Output the [x, y] coordinate of the center of the cell containing the given text.  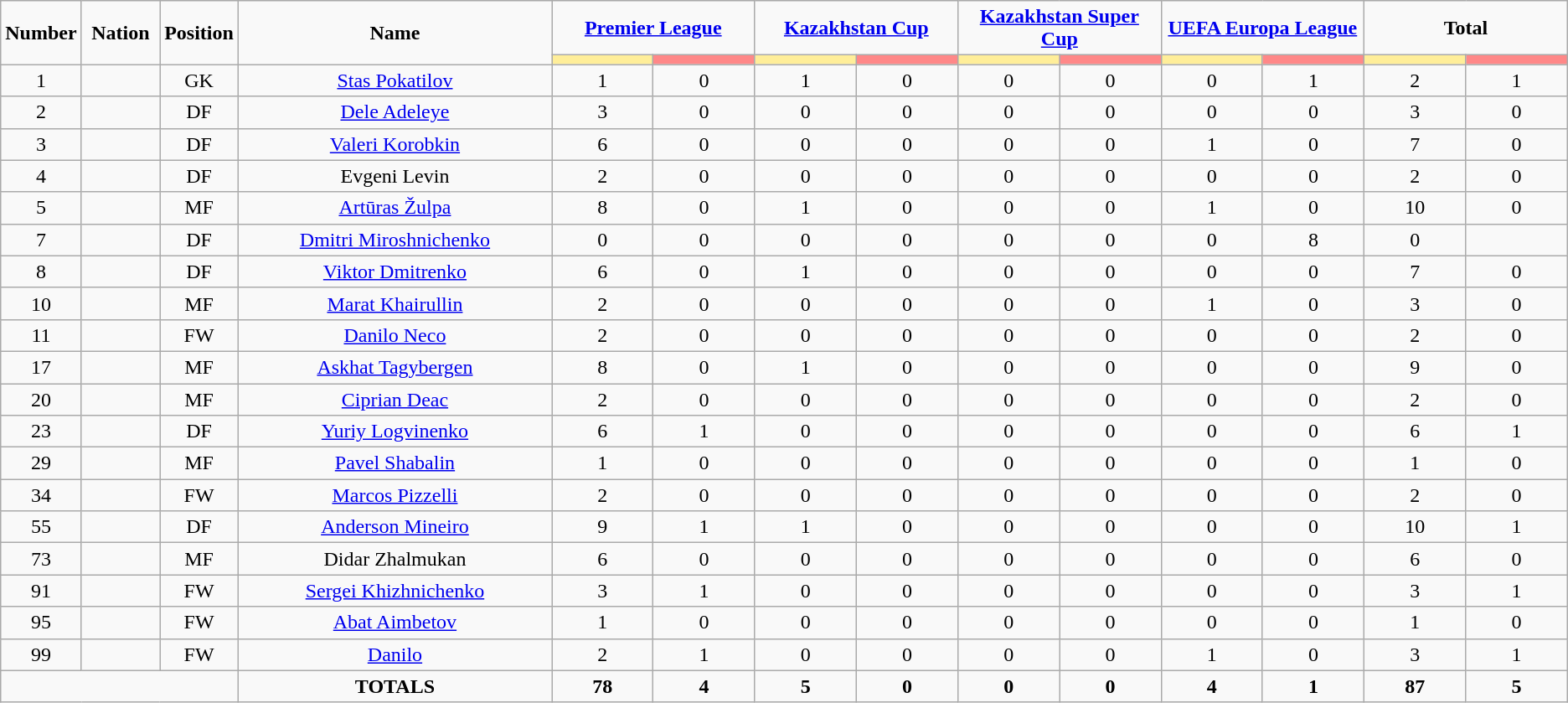
Premier League [653, 28]
55 [41, 527]
Sergei Khizhnichenko [395, 591]
23 [41, 432]
Abat Aimbetov [395, 623]
Number [41, 33]
Artūras Žulpa [395, 208]
Dele Adeleye [395, 112]
95 [41, 623]
Position [199, 33]
Valeri Korobkin [395, 144]
Askhat Tagybergen [395, 367]
Viktor Dmitrenko [395, 271]
99 [41, 654]
Kazakhstan Super Cup [1060, 28]
Anderson Mineiro [395, 527]
78 [601, 686]
Total [1466, 28]
11 [41, 335]
Evgeni Levin [395, 176]
Stas Pokatilov [395, 80]
34 [41, 495]
Danilo Neco [395, 335]
Kazakhstan Cup [856, 28]
Nation [121, 33]
29 [41, 463]
20 [41, 400]
91 [41, 591]
Pavel Shabalin [395, 463]
Marcos Pizzelli [395, 495]
73 [41, 559]
17 [41, 367]
Dmitri Miroshnichenko [395, 240]
GK [199, 80]
87 [1416, 686]
Yuriy Logvinenko [395, 432]
Danilo [395, 654]
TOTALS [395, 686]
Name [395, 33]
UEFA Europa League [1263, 28]
Didar Zhalmukan [395, 559]
Marat Khairullin [395, 303]
Ciprian Deac [395, 400]
